From the cell containing the given text, extract its center point as [x, y] coordinate. 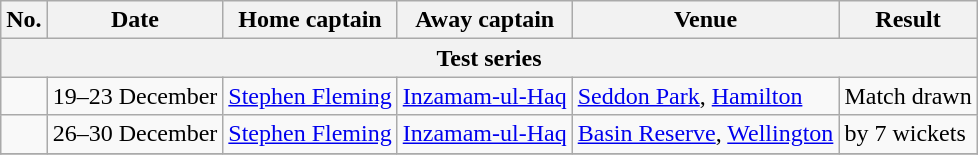
Venue [706, 20]
Result [908, 20]
Match drawn [908, 96]
Away captain [484, 20]
by 7 wickets [908, 134]
Basin Reserve, Wellington [706, 134]
Seddon Park, Hamilton [706, 96]
No. [24, 20]
Test series [489, 58]
19–23 December [135, 96]
Home captain [310, 20]
26–30 December [135, 134]
Date [135, 20]
